Return (x, y) of the center of cell containing provided text 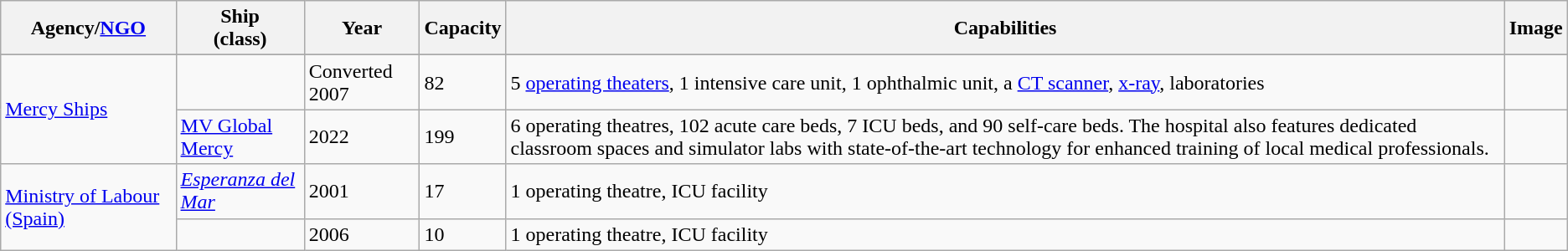
MV Global Mercy (240, 137)
2001 (362, 191)
82 (462, 82)
Capacity (462, 28)
2006 (362, 234)
10 (462, 234)
Mercy Ships (89, 110)
Converted 2007 (362, 82)
Ship(class) (240, 28)
2022 (362, 137)
Esperanza del Mar (240, 191)
Ministry of Labour (Spain) (89, 207)
Agency/NGO (89, 28)
17 (462, 191)
Year (362, 28)
Capabilities (1005, 28)
5 operating theaters, 1 intensive care unit, 1 ophthalmic unit, a CT scanner, x-ray, laboratories (1005, 82)
Image (1536, 28)
199 (462, 137)
